Output the (X, Y) coordinate of the center of the cell containing the given text.  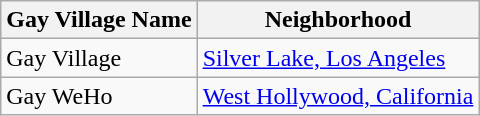
Silver Lake, Los Angeles (338, 58)
Neighborhood (338, 20)
West Hollywood, California (338, 96)
Gay Village (99, 58)
Gay WeHo (99, 96)
Gay Village Name (99, 20)
